Output the [X, Y] coordinate of the center of the cell containing the given text.  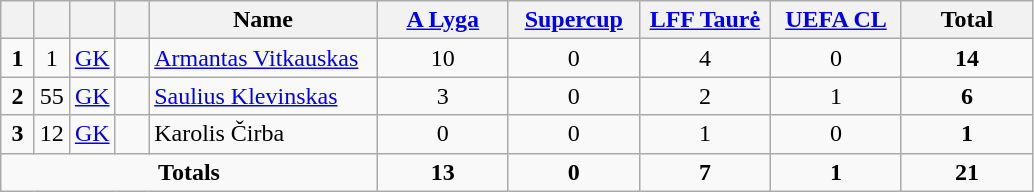
10 [442, 58]
14 [966, 58]
Totals [189, 172]
13 [442, 172]
21 [966, 172]
A Lyga [442, 20]
4 [704, 58]
UEFA CL [836, 20]
LFF Taurė [704, 20]
12 [52, 134]
55 [52, 96]
Karolis Čirba [264, 134]
Supercup [574, 20]
6 [966, 96]
Total [966, 20]
Saulius Klevinskas [264, 96]
Armantas Vitkauskas [264, 58]
Name [264, 20]
7 [704, 172]
